Output the (X, Y) coordinate of the center of the cell containing the given text.  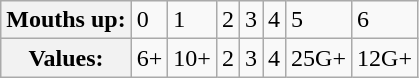
12G+ (385, 58)
10+ (192, 58)
1 (192, 20)
6+ (150, 58)
Mouths up: (66, 20)
6 (385, 20)
0 (150, 20)
5 (319, 20)
Values: (66, 58)
25G+ (319, 58)
